Locate the cell with the specified text and output its (x, y) center coordinate. 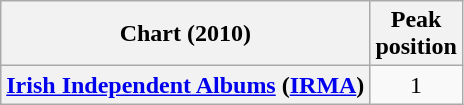
Irish Independent Albums (IRMA) (186, 85)
Chart (2010) (186, 34)
Peak position (416, 34)
1 (416, 85)
